Detect which cell encompasses the target text, then output its [x, y] center coordinate. 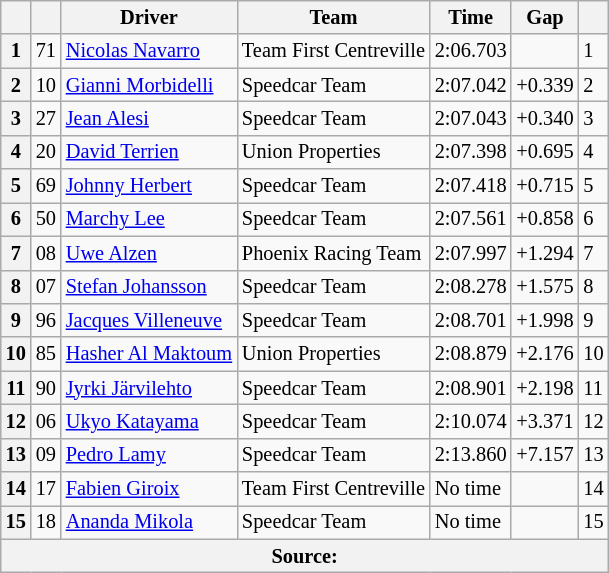
+2.176 [544, 354]
Gap [544, 17]
Jacques Villeneuve [149, 320]
06 [46, 421]
Nicolas Navarro [149, 51]
+2.198 [544, 388]
+0.715 [544, 186]
Team [334, 17]
Pedro Lamy [149, 455]
+0.695 [544, 152]
Jean Alesi [149, 118]
David Terrien [149, 152]
Marchy Lee [149, 219]
2:08.278 [471, 287]
18 [46, 522]
+0.340 [544, 118]
20 [46, 152]
2:13.860 [471, 455]
Ananda Mikola [149, 522]
71 [46, 51]
09 [46, 455]
Jyrki Järvilehto [149, 388]
2:07.561 [471, 219]
Stefan Johansson [149, 287]
Phoenix Racing Team [334, 253]
Ukyo Katayama [149, 421]
07 [46, 287]
+0.339 [544, 85]
2:07.997 [471, 253]
2:08.901 [471, 388]
Gianni Morbidelli [149, 85]
2:07.042 [471, 85]
2:08.879 [471, 354]
Uwe Alzen [149, 253]
17 [46, 489]
2:10.074 [471, 421]
Time [471, 17]
Hasher Al Maktoum [149, 354]
+1.294 [544, 253]
+3.371 [544, 421]
27 [46, 118]
50 [46, 219]
96 [46, 320]
+1.575 [544, 287]
Source: [305, 556]
90 [46, 388]
08 [46, 253]
85 [46, 354]
Driver [149, 17]
2:07.043 [471, 118]
+1.998 [544, 320]
Fabien Giroix [149, 489]
2:06.703 [471, 51]
+0.858 [544, 219]
69 [46, 186]
+7.157 [544, 455]
Johnny Herbert [149, 186]
2:07.398 [471, 152]
2:07.418 [471, 186]
2:08.701 [471, 320]
